Return the (x, y) coordinate for the center point of the cell that contains the specified text.  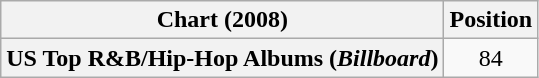
Chart (2008) (222, 20)
Position (491, 20)
US Top R&B/Hip-Hop Albums (Billboard) (222, 58)
84 (491, 58)
